Locate the cell with the specified text and output its (X, Y) center coordinate. 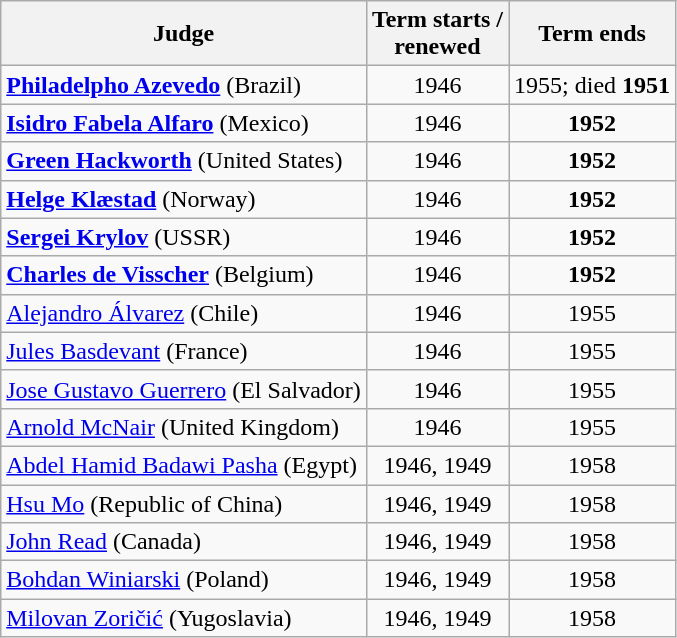
Hsu Mo (Republic of China) (184, 503)
Arnold McNair (United Kingdom) (184, 427)
Bohdan Winiarski (Poland) (184, 580)
Charles de Visscher (Belgium) (184, 275)
Milovan Zoričić (Yugoslavia) (184, 618)
Term starts / renewed (437, 34)
Isidro Fabela Alfaro (Mexico) (184, 123)
Judge (184, 34)
Jules Basdevant (France) (184, 351)
Jose Gustavo Guerrero (El Salvador) (184, 389)
Philadelpho Azevedo (Brazil) (184, 85)
Green Hackworth (United States) (184, 161)
Term ends (592, 34)
Helge Klæstad (Norway) (184, 199)
John Read (Canada) (184, 542)
Abdel Hamid Badawi Pasha (Egypt) (184, 465)
1955; died 1951 (592, 85)
Alejandro Álvarez (Chile) (184, 313)
Sergei Krylov (USSR) (184, 237)
